Scan for the cell matching the given text and deliver its (x, y) coordinate at center. 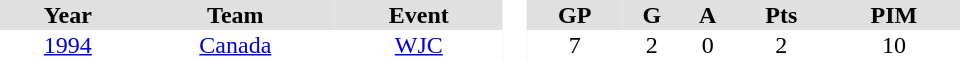
7 (574, 45)
WJC (419, 45)
0 (708, 45)
Canada (236, 45)
Event (419, 15)
Team (236, 15)
G (652, 15)
1994 (68, 45)
GP (574, 15)
PIM (894, 15)
Pts (782, 15)
10 (894, 45)
Year (68, 15)
A (708, 15)
